Scan for the cell matching the given text and deliver its (x, y) coordinate at center. 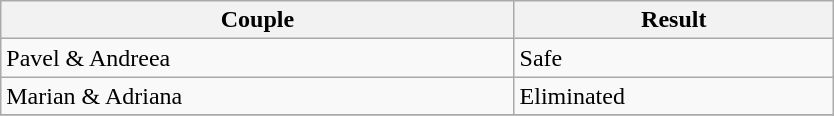
Result (674, 20)
Couple (258, 20)
Eliminated (674, 96)
Safe (674, 58)
Pavel & Andreea (258, 58)
Marian & Adriana (258, 96)
